Pinpoint the cell where the given text exists, returning its [X, Y] midpoint coordinate. 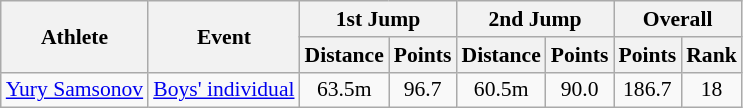
1st Jump [378, 19]
186.7 [648, 90]
63.5m [344, 90]
96.7 [423, 90]
90.0 [580, 90]
Athlete [74, 36]
2nd Jump [536, 19]
Yury Samsonov [74, 90]
Overall [678, 19]
Event [224, 36]
Rank [712, 55]
Boys' individual [224, 90]
18 [712, 90]
60.5m [502, 90]
